Locate the cell with the specified text and output its (x, y) center coordinate. 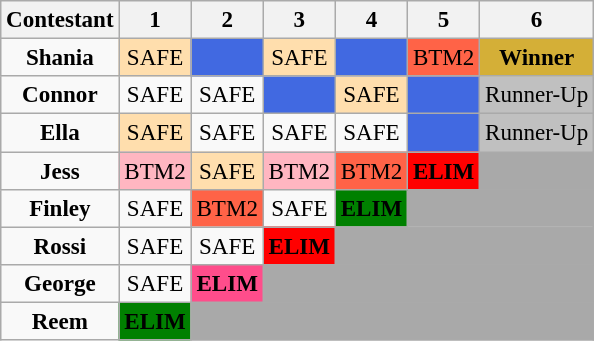
Finley (60, 209)
Contestant (60, 20)
1 (155, 20)
Jess (60, 171)
Reem (60, 322)
Connor (60, 95)
Ella (60, 133)
5 (444, 20)
Rossi (60, 246)
2 (227, 20)
Winner (537, 58)
George (60, 284)
3 (299, 20)
4 (371, 20)
Shania (60, 58)
6 (537, 20)
